Find where the given text appears and provide that cell's center as (X, Y) coordinate. 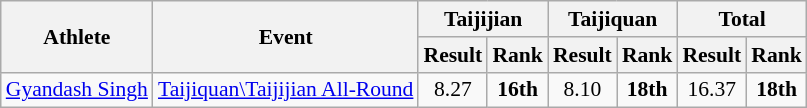
Event (286, 36)
Taijijian (482, 19)
16th (518, 90)
Taijiquan\Taijijian All-Round (286, 90)
16.37 (712, 90)
Gyandash Singh (77, 90)
Athlete (77, 36)
Taijiquan (612, 19)
8.10 (582, 90)
8.27 (452, 90)
Total (742, 19)
